Detect which cell encompasses the target text, then output its [X, Y] center coordinate. 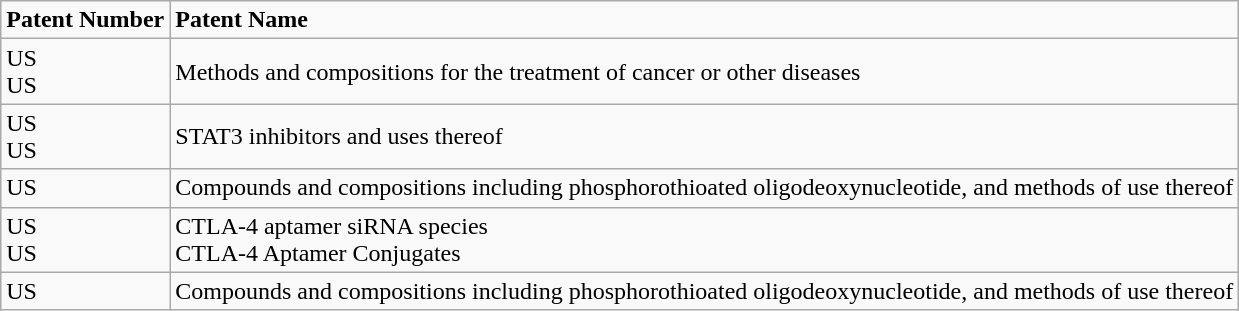
CTLA-4 aptamer siRNA speciesCTLA-4 Aptamer Conjugates [704, 240]
Methods and compositions for the treatment of cancer or other diseases [704, 72]
Patent Number [86, 20]
Patent Name [704, 20]
STAT3 inhibitors and uses thereof [704, 136]
